Pinpoint the cell where the given text exists, returning its [x, y] midpoint coordinate. 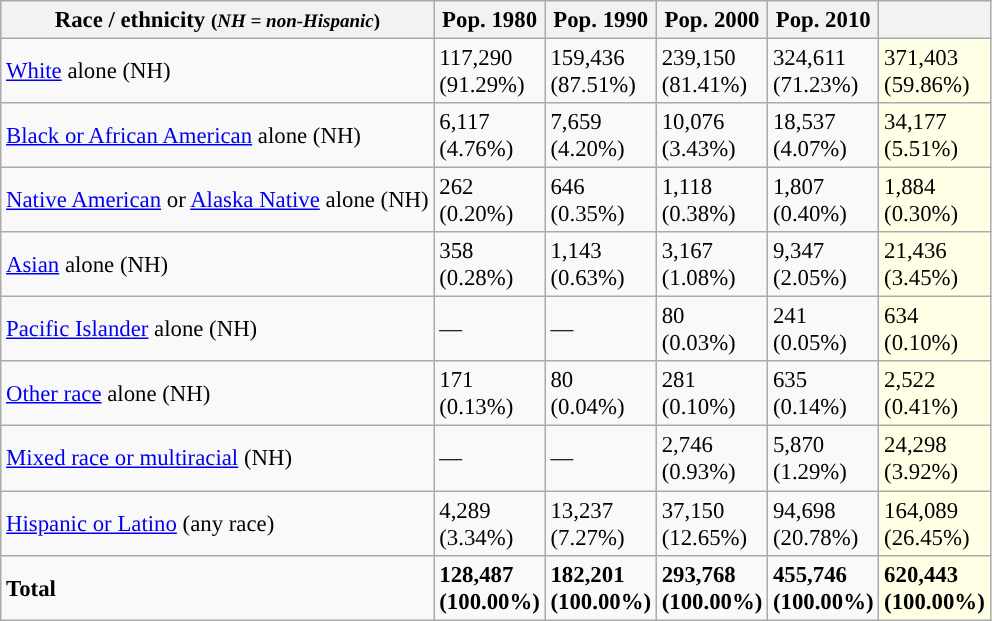
Pop. 2000 [712, 20]
34,177(5.51%) [934, 136]
80(0.03%) [712, 330]
1,118(0.38%) [712, 200]
455,746(100.00%) [824, 588]
241(0.05%) [824, 330]
371,403(59.86%) [934, 72]
2,746(0.93%) [712, 458]
1,884(0.30%) [934, 200]
358(0.28%) [490, 264]
620,443(100.00%) [934, 588]
281(0.10%) [712, 394]
18,537(4.07%) [824, 136]
80(0.04%) [600, 394]
159,436(87.51%) [600, 72]
117,290(91.29%) [490, 72]
Hispanic or Latino (any race) [218, 524]
164,089(26.45%) [934, 524]
4,289(3.34%) [490, 524]
171(0.13%) [490, 394]
182,201(100.00%) [600, 588]
9,347(2.05%) [824, 264]
2,522(0.41%) [934, 394]
24,298(3.92%) [934, 458]
1,807(0.40%) [824, 200]
6,117(4.76%) [490, 136]
37,150(12.65%) [712, 524]
634(0.10%) [934, 330]
94,698(20.78%) [824, 524]
Black or African American alone (NH) [218, 136]
Pop. 1980 [490, 20]
5,870(1.29%) [824, 458]
239,150(81.41%) [712, 72]
Race / ethnicity (NH = non-Hispanic) [218, 20]
3,167(1.08%) [712, 264]
293,768(100.00%) [712, 588]
Asian alone (NH) [218, 264]
1,143(0.63%) [600, 264]
324,611(71.23%) [824, 72]
21,436(3.45%) [934, 264]
646(0.35%) [600, 200]
White alone (NH) [218, 72]
Mixed race or multiracial (NH) [218, 458]
Pop. 2010 [824, 20]
7,659(4.20%) [600, 136]
Native American or Alaska Native alone (NH) [218, 200]
262(0.20%) [490, 200]
Pacific Islander alone (NH) [218, 330]
Pop. 1990 [600, 20]
128,487(100.00%) [490, 588]
10,076(3.43%) [712, 136]
13,237(7.27%) [600, 524]
635(0.14%) [824, 394]
Total [218, 588]
Other race alone (NH) [218, 394]
